Find where the given text appears and provide that cell's center as [x, y] coordinate. 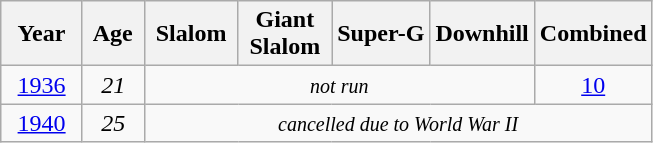
10 [593, 85]
25 [113, 123]
Year [42, 34]
Downhill [482, 34]
not run [339, 85]
Slalom [191, 34]
Super-G [381, 34]
cancelled due to World War II [398, 123]
Giant Slalom [285, 34]
21 [113, 85]
1940 [42, 123]
1936 [42, 85]
Age [113, 34]
Combined [593, 34]
